Detect which cell encompasses the target text, then output its (X, Y) center coordinate. 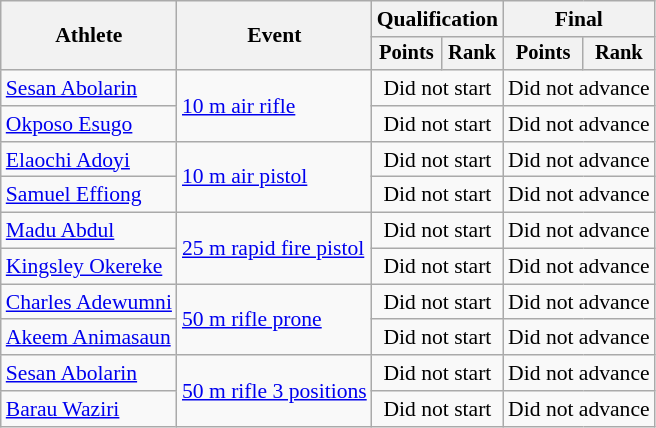
50 m rifle prone (274, 320)
Madu Abdul (89, 231)
Event (274, 36)
50 m rifle 3 positions (274, 390)
10 m air pistol (274, 178)
Barau Waziri (89, 409)
Elaochi Adoyi (89, 160)
Akeem Animasaun (89, 338)
Final (579, 19)
Athlete (89, 36)
Kingsley Okereke (89, 267)
10 m air rifle (274, 106)
Qualification (438, 19)
Samuel Effiong (89, 195)
25 m rapid fire pistol (274, 248)
Charles Adewumni (89, 302)
Okposo Esugo (89, 124)
